Identify which cell holds the provided text, then report its [x, y] central coordinate. 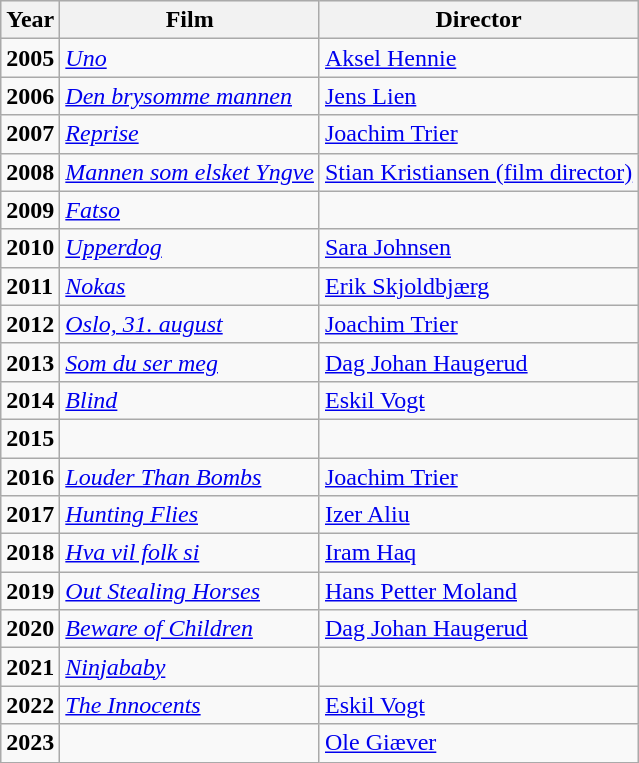
2005 [30, 58]
Ninjababy [190, 667]
Beware of Children [190, 629]
Louder Than Bombs [190, 477]
Erik Skjoldbjærg [478, 286]
Jens Lien [478, 96]
2013 [30, 362]
2017 [30, 515]
2014 [30, 400]
2011 [30, 286]
Director [478, 20]
2016 [30, 477]
Film [190, 20]
2009 [30, 210]
Som du ser meg [190, 362]
Aksel Hennie [478, 58]
2020 [30, 629]
2007 [30, 134]
2008 [30, 172]
Iram Haq [478, 553]
Mannen som elsket Yngve [190, 172]
Sara Johnsen [478, 248]
The Innocents [190, 705]
2015 [30, 438]
Hva vil folk si [190, 553]
Uno [190, 58]
2010 [30, 248]
Nokas [190, 286]
Upperdog [190, 248]
Reprise [190, 134]
Oslo, 31. august [190, 324]
2019 [30, 591]
Hunting Flies [190, 515]
Blind [190, 400]
Ole Giæver [478, 743]
Izer Aliu [478, 515]
Out Stealing Horses [190, 591]
2006 [30, 96]
Year [30, 20]
2012 [30, 324]
Den brysomme mannen [190, 96]
2022 [30, 705]
2021 [30, 667]
Hans Petter Moland [478, 591]
Fatso [190, 210]
Stian Kristiansen (film director) [478, 172]
2023 [30, 743]
2018 [30, 553]
